Find where the given text appears and provide that cell's center as (x, y) coordinate. 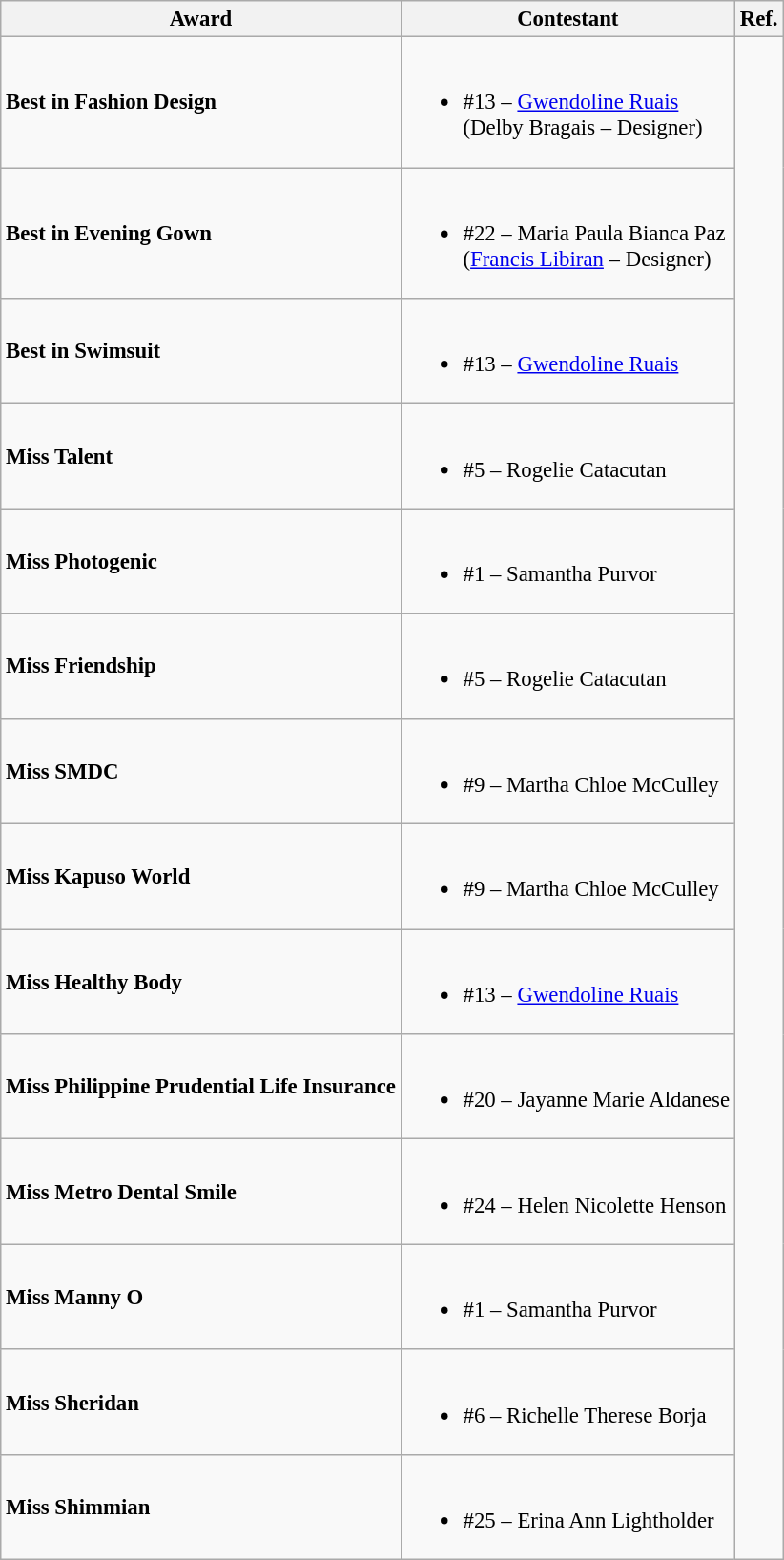
Miss Photogenic (200, 561)
Ref. (758, 19)
Best in Fashion Design (200, 103)
Miss Shimmian (200, 1508)
Best in Swimsuit (200, 351)
#13 – Gwendoline Ruais(Delby Bragais – Designer) (567, 103)
Miss Metro Dental Smile (200, 1192)
#25 – Erina Ann Lightholder (567, 1508)
#24 – Helen Nicolette Henson (567, 1192)
Contestant (567, 19)
Miss Sheridan (200, 1402)
Miss SMDC (200, 771)
Miss Philippine Prudential Life Insurance (200, 1087)
Miss Talent (200, 456)
#6 – Richelle Therese Borja (567, 1402)
#22 – Maria Paula Bianca Paz(Francis Libiran – Designer) (567, 233)
Award (200, 19)
Best in Evening Gown (200, 233)
Miss Manny O (200, 1297)
Miss Healthy Body (200, 982)
Miss Friendship (200, 666)
#20 – Jayanne Marie Aldanese (567, 1087)
Miss Kapuso World (200, 877)
